Find where the given text appears and provide that cell's center as (X, Y) coordinate. 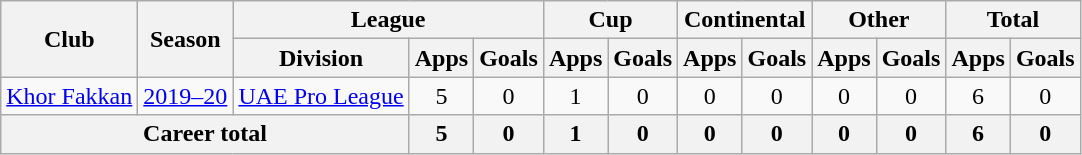
Season (186, 39)
Other (879, 20)
League (388, 20)
Club (70, 39)
Career total (205, 134)
Continental (745, 20)
2019–20 (186, 96)
Total (1013, 20)
Khor Fakkan (70, 96)
UAE Pro League (321, 96)
Cup (610, 20)
Division (321, 58)
